Find where the given text appears and provide that cell's center as [X, Y] coordinate. 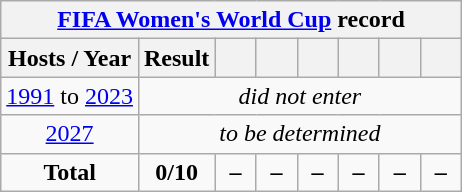
Hosts / Year [70, 58]
2027 [70, 134]
Total [70, 172]
to be determined [300, 134]
0/10 [176, 172]
Result [176, 58]
did not enter [300, 96]
1991 to 2023 [70, 96]
FIFA Women's World Cup record [232, 20]
